Provide the [X, Y] coordinate of the cell's center where the given text is located.  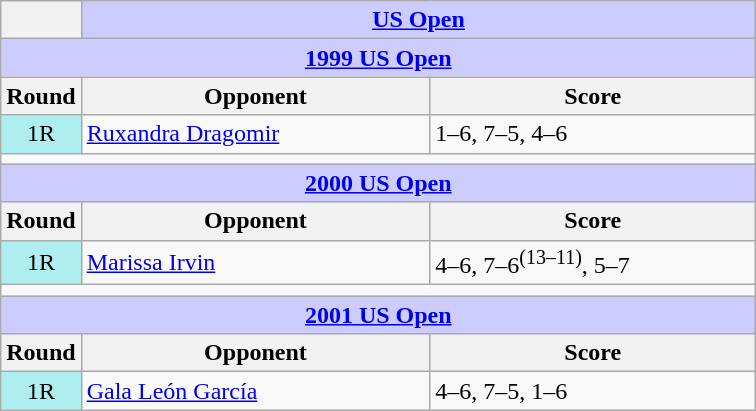
2000 US Open [378, 183]
Marissa Irvin [256, 262]
Ruxandra Dragomir [256, 134]
Gala León García [256, 391]
1–6, 7–5, 4–6 [593, 134]
1999 US Open [378, 58]
US Open [418, 20]
4–6, 7–5, 1–6 [593, 391]
2001 US Open [378, 315]
4–6, 7–6(13–11), 5–7 [593, 262]
